Capture the cell that displays the provided text and extract its (X, Y) central coordinate. 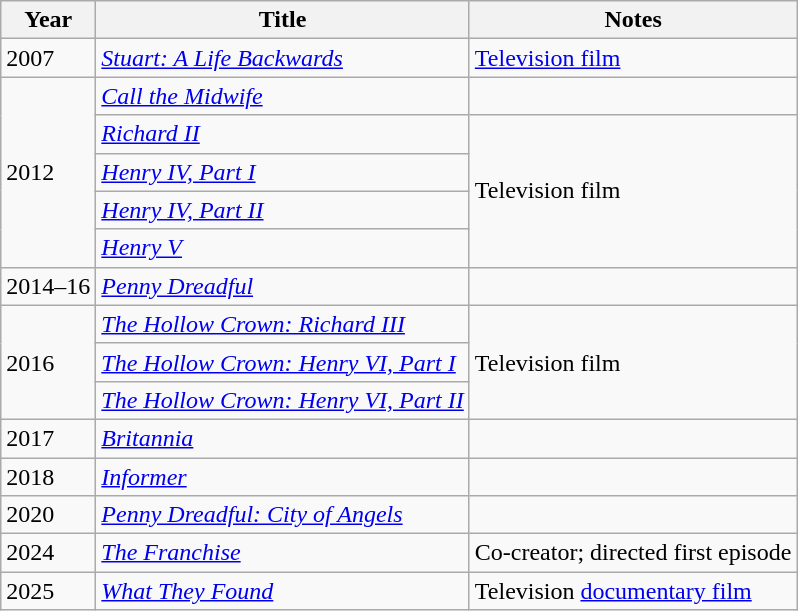
Stuart: A Life Backwards (282, 58)
2017 (48, 438)
Call the Midwife (282, 96)
The Hollow Crown: Henry VI, Part I (282, 362)
2007 (48, 58)
Penny Dreadful: City of Angels (282, 515)
2020 (48, 515)
2014–16 (48, 286)
2018 (48, 477)
Britannia (282, 438)
Informer (282, 477)
2025 (48, 591)
Title (282, 20)
Henry IV, Part II (282, 210)
Richard II (282, 134)
2024 (48, 553)
Notes (633, 20)
The Hollow Crown: Richard III (282, 324)
2012 (48, 172)
Henry V (282, 248)
Henry IV, Part I (282, 172)
Penny Dreadful (282, 286)
Television documentary film (633, 591)
What They Found (282, 591)
Year (48, 20)
The Franchise (282, 553)
The Hollow Crown: Henry VI, Part II (282, 400)
2016 (48, 362)
Co-creator; directed first episode (633, 553)
